For the text-containing cell, return its midpoint in [x, y] coordinate format. 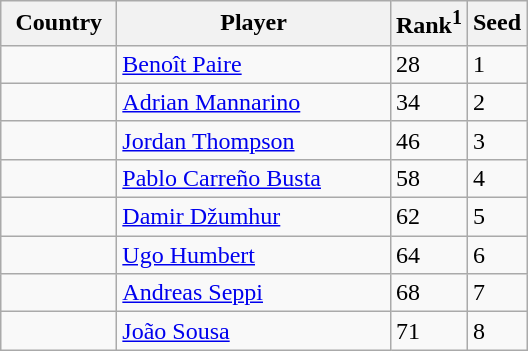
34 [428, 102]
6 [496, 255]
4 [496, 178]
71 [428, 331]
1 [496, 64]
Benoît Paire [254, 64]
Ugo Humbert [254, 255]
3 [496, 140]
João Sousa [254, 331]
Adrian Mannarino [254, 102]
2 [496, 102]
Pablo Carreño Busta [254, 178]
62 [428, 217]
Damir Džumhur [254, 217]
28 [428, 64]
Jordan Thompson [254, 140]
Andreas Seppi [254, 293]
Country [59, 24]
7 [496, 293]
Seed [496, 24]
5 [496, 217]
Rank1 [428, 24]
46 [428, 140]
64 [428, 255]
8 [496, 331]
68 [428, 293]
Player [254, 24]
58 [428, 178]
